Scan for the cell matching the given text and deliver its [X, Y] coordinate at center. 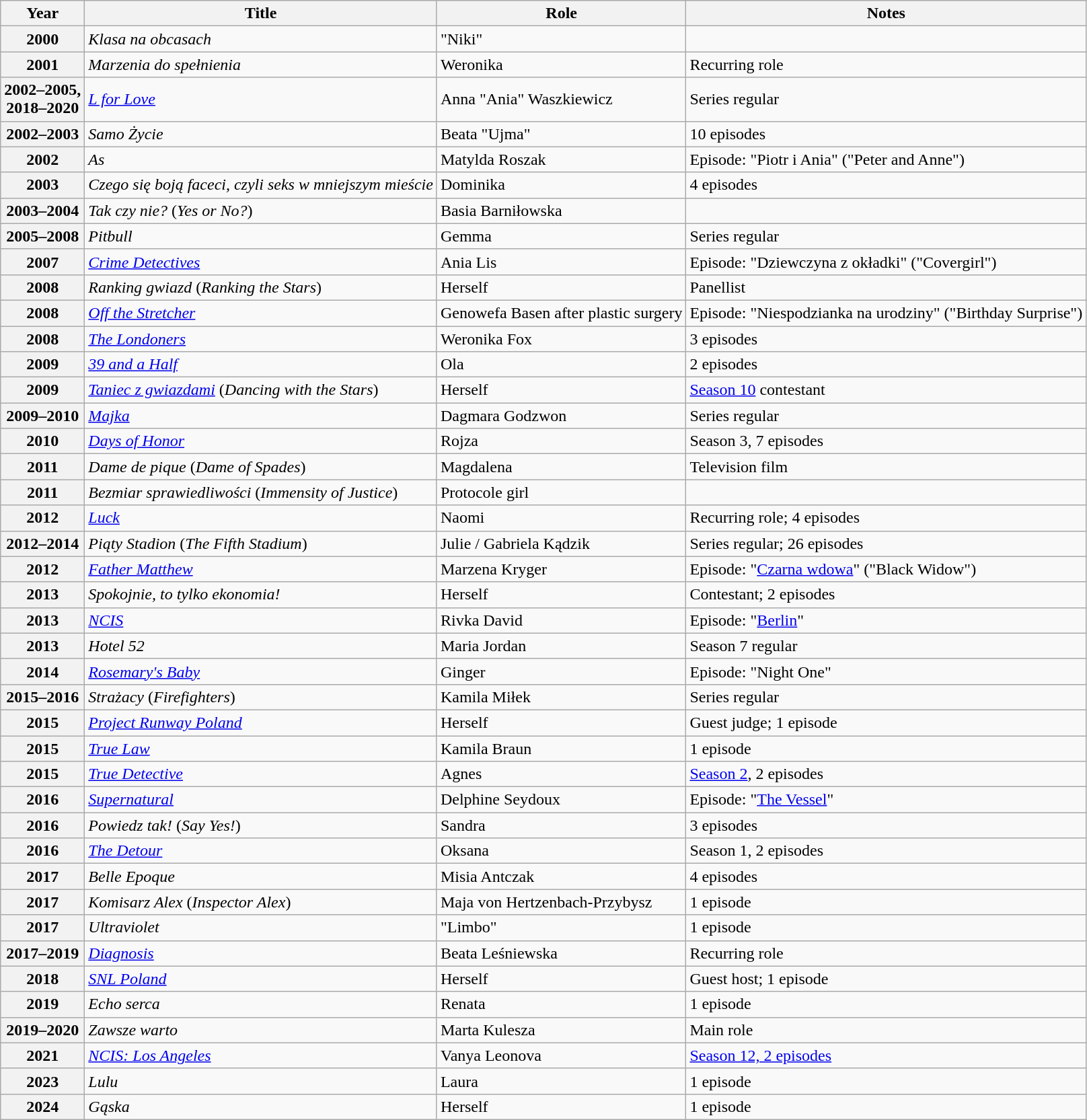
Gąska [261, 1107]
Season 3, 7 episodes [887, 441]
Off the Stretcher [261, 313]
2024 [43, 1107]
Matylda Roszak [561, 159]
Bezmiar sprawiedliwości (Immensity of Justice) [261, 492]
Luck [261, 518]
Year [43, 13]
NCIS: Los Angeles [261, 1055]
Maja von Hertzenbach-Przybysz [561, 902]
2009–2010 [43, 416]
Series regular; 26 episodes [887, 544]
Belle Epoque [261, 876]
Taniec z gwiazdami (Dancing with the Stars) [261, 390]
"Limbo" [561, 928]
Dominika [561, 185]
As [261, 159]
Kamila Braun [561, 749]
Julie / Gabriela Kądzik [561, 544]
2014 [43, 671]
Recurring role; 4 episodes [887, 518]
Misia Antczak [561, 876]
Days of Honor [261, 441]
Spokojnie, to tylko ekonomia! [261, 595]
2005–2008 [43, 236]
Ola [561, 365]
Oksana [561, 851]
2017–2019 [43, 953]
Ginger [561, 671]
"Niki" [561, 39]
Rojza [561, 441]
Episode: "Niespodzianka na urodziny" ("Birthday Surprise") [887, 313]
2015–2016 [43, 697]
Project Runway Poland [261, 722]
Delphine Seydoux [561, 800]
Powiedz tak! (Say Yes!) [261, 825]
Notes [887, 13]
2018 [43, 979]
Czego się boją faceci, czyli seks w mniejszym mieście [261, 185]
Season 1, 2 episodes [887, 851]
Maria Jordan [561, 646]
2023 [43, 1081]
Renata [561, 1004]
Ranking gwiazd (Ranking the Stars) [261, 287]
39 and a Half [261, 365]
2002–2005,2018–2020 [43, 100]
2010 [43, 441]
Title [261, 13]
Television film [887, 467]
Lulu [261, 1081]
Naomi [561, 518]
Piąty Stadion (The Fifth Stadium) [261, 544]
Basia Barniłowska [561, 211]
2003–2004 [43, 211]
Marzena Kryger [561, 569]
The Londoners [261, 338]
L for Love [261, 100]
2012–2014 [43, 544]
Tak czy nie? (Yes or No?) [261, 211]
Zawsze warto [261, 1030]
Beata "Ujma" [561, 134]
Dagmara Godzwon [561, 416]
2 episodes [887, 365]
Anna "Ania" Waszkiewicz [561, 100]
2001 [43, 65]
Crime Detectives [261, 262]
Sandra [561, 825]
10 episodes [887, 134]
True Detective [261, 774]
Pitbull [261, 236]
Marzenia do spełnienia [261, 65]
Diagnosis [261, 953]
2019–2020 [43, 1030]
Rivka David [561, 620]
2019 [43, 1004]
Role [561, 13]
Beata Leśniewska [561, 953]
Rosemary's Baby [261, 671]
Contestant; 2 episodes [887, 595]
Supernatural [261, 800]
Echo serca [261, 1004]
2002–2003 [43, 134]
Komisarz Alex (Inspector Alex) [261, 902]
Dame de pique (Dame of Spades) [261, 467]
Majka [261, 416]
Klasa na obcasach [261, 39]
Panellist [887, 287]
Main role [887, 1030]
Genowefa Basen after plastic surgery [561, 313]
Kamila Miłek [561, 697]
Father Matthew [261, 569]
Episode: "Piotr i Ania" ("Peter and Anne") [887, 159]
Episode: "Dziewczyna z okładki" ("Covergirl") [887, 262]
Ultraviolet [261, 928]
True Law [261, 749]
Episode: "Night One" [887, 671]
SNL Poland [261, 979]
Season 2, 2 episodes [887, 774]
Weronika [561, 65]
Ania Lis [561, 262]
Gemma [561, 236]
Agnes [561, 774]
Strażacy (Firefighters) [261, 697]
Vanya Leonova [561, 1055]
2007 [43, 262]
Episode: "The Vessel" [887, 800]
Laura [561, 1081]
Samo Życie [261, 134]
Episode: "Berlin" [887, 620]
Marta Kulesza [561, 1030]
Magdalena [561, 467]
Guest judge; 1 episode [887, 722]
2003 [43, 185]
Season 12, 2 episodes [887, 1055]
2000 [43, 39]
Season 7 regular [887, 646]
2002 [43, 159]
Hotel 52 [261, 646]
Protocole girl [561, 492]
Weronika Fox [561, 338]
2021 [43, 1055]
The Detour [261, 851]
Guest host; 1 episode [887, 979]
Season 10 contestant [887, 390]
Episode: "Czarna wdowa" ("Black Widow") [887, 569]
NCIS [261, 620]
